Output the (X, Y) coordinate of the center of the cell containing the given text.  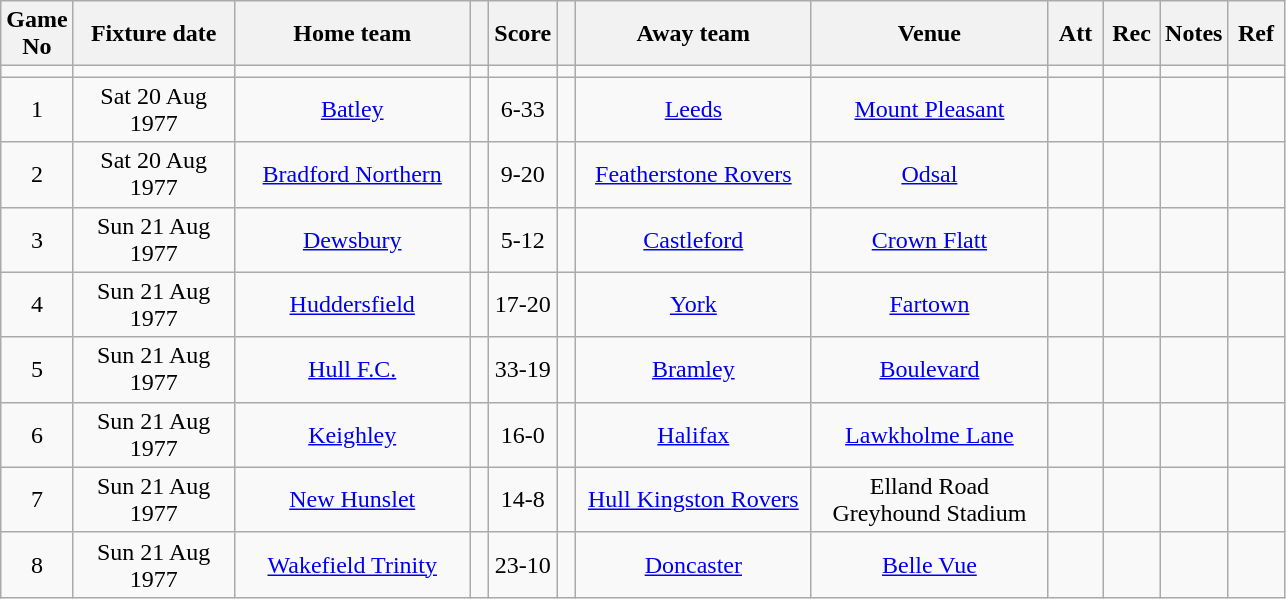
5 (37, 370)
33-19 (523, 370)
Wakefield Trinity (352, 564)
New Hunslet (352, 500)
14-8 (523, 500)
8 (37, 564)
Game No (37, 34)
Castleford (693, 240)
Odsal (929, 174)
Hull Kingston Rovers (693, 500)
1 (37, 110)
Keighley (352, 434)
7 (37, 500)
Fartown (929, 304)
4 (37, 304)
Batley (352, 110)
Huddersfield (352, 304)
Dewsbury (352, 240)
6-33 (523, 110)
16-0 (523, 434)
Elland Road Greyhound Stadium (929, 500)
2 (37, 174)
Notes (1194, 34)
Venue (929, 34)
17-20 (523, 304)
Fixture date (154, 34)
23-10 (523, 564)
Featherstone Rovers (693, 174)
Rec (1132, 34)
Halifax (693, 434)
6 (37, 434)
Hull F.C. (352, 370)
Att (1075, 34)
Belle Vue (929, 564)
Mount Pleasant (929, 110)
Crown Flatt (929, 240)
York (693, 304)
Home team (352, 34)
Away team (693, 34)
Bradford Northern (352, 174)
Doncaster (693, 564)
Ref (1256, 34)
Boulevard (929, 370)
5-12 (523, 240)
Lawkholme Lane (929, 434)
Score (523, 34)
3 (37, 240)
Bramley (693, 370)
9-20 (523, 174)
Leeds (693, 110)
